Return the (x, y) coordinate for the center point of the cell that contains the specified text.  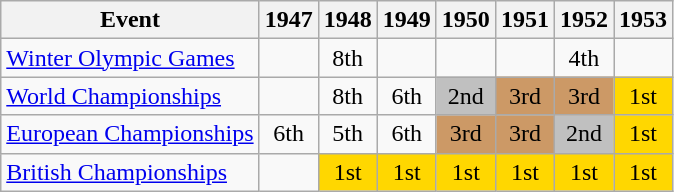
1952 (584, 20)
European Championships (130, 134)
1949 (406, 20)
1950 (466, 20)
Event (130, 20)
1948 (348, 20)
1951 (524, 20)
5th (348, 134)
British Championships (130, 172)
1947 (288, 20)
1953 (644, 20)
Winter Olympic Games (130, 58)
4th (584, 58)
World Championships (130, 96)
